Output the [x, y] coordinate of the center of the cell containing the given text.  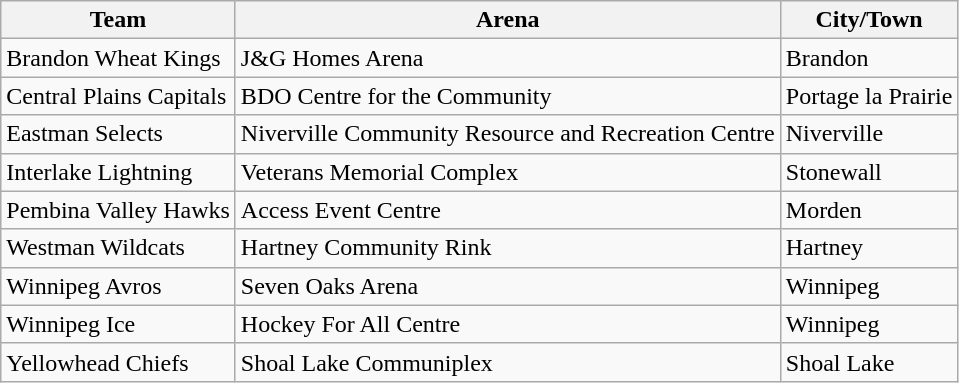
Shoal Lake Communiplex [508, 362]
Hockey For All Centre [508, 324]
City/Town [869, 20]
Interlake Lightning [118, 172]
Shoal Lake [869, 362]
Westman Wildcats [118, 248]
Pembina Valley Hawks [118, 210]
Yellowhead Chiefs [118, 362]
Stonewall [869, 172]
Brandon [869, 58]
Seven Oaks Arena [508, 286]
Veterans Memorial Complex [508, 172]
Niverville [869, 134]
J&G Homes Arena [508, 58]
Niverville Community Resource and Recreation Centre [508, 134]
Team [118, 20]
Winnipeg Ice [118, 324]
Access Event Centre [508, 210]
Morden [869, 210]
Central Plains Capitals [118, 96]
Brandon Wheat Kings [118, 58]
Portage la Prairie [869, 96]
BDO Centre for the Community [508, 96]
Hartney Community Rink [508, 248]
Hartney [869, 248]
Winnipeg Avros [118, 286]
Arena [508, 20]
Eastman Selects [118, 134]
